Search for the cell housing the specified text and yield its (X, Y) center coordinate. 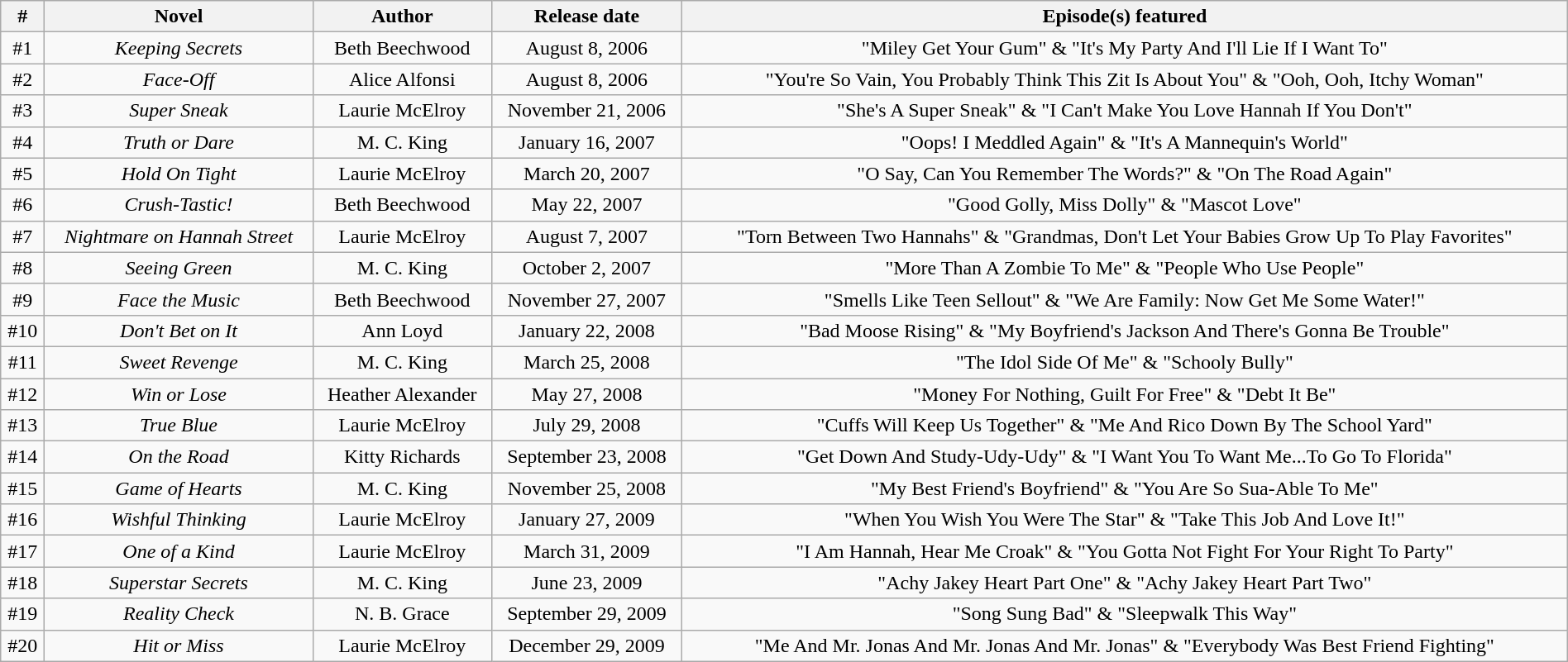
"Miley Get Your Gum" & "It's My Party And I'll Lie If I Want To" (1125, 48)
Face-Off (179, 79)
January 16, 2007 (586, 142)
Don't Bet on It (179, 331)
"Bad Moose Rising" & "My Boyfriend's Jackson And There's Gonna Be Trouble" (1125, 331)
#10 (23, 331)
#8 (23, 268)
#16 (23, 520)
# (23, 17)
June 23, 2009 (586, 583)
November 27, 2007 (586, 299)
"The Idol Side Of Me" & "Schooly Bully" (1125, 362)
March 25, 2008 (586, 362)
"She's A Super Sneak" & "I Can't Make You Love Hannah If You Don't" (1125, 111)
Sweet Revenge (179, 362)
Seeing Green (179, 268)
#6 (23, 205)
Superstar Secrets (179, 583)
Wishful Thinking (179, 520)
"Cuffs Will Keep Us Together" & "Me And Rico Down By The School Yard" (1125, 426)
"O Say, Can You Remember The Words?" & "On The Road Again" (1125, 174)
Release date (586, 17)
"When You Wish You Were The Star" & "Take This Job And Love It!" (1125, 520)
Crush-Tastic! (179, 205)
"I Am Hannah, Hear Me Croak" & "You Gotta Not Fight For Your Right To Party" (1125, 551)
N. B. Grace (402, 614)
Episode(s) featured (1125, 17)
Novel (179, 17)
October 2, 2007 (586, 268)
January 27, 2009 (586, 520)
Keeping Secrets (179, 48)
March 20, 2007 (586, 174)
August 7, 2007 (586, 236)
#13 (23, 426)
Face the Music (179, 299)
#19 (23, 614)
Hold On Tight (179, 174)
#15 (23, 488)
On the Road (179, 457)
#14 (23, 457)
January 22, 2008 (586, 331)
"Torn Between Two Hannahs" & "Grandmas, Don't Let Your Babies Grow Up To Play Favorites" (1125, 236)
Ann Loyd (402, 331)
#2 (23, 79)
Reality Check (179, 614)
#7 (23, 236)
#4 (23, 142)
"Song Sung Bad" & "Sleepwalk This Way" (1125, 614)
#17 (23, 551)
Super Sneak (179, 111)
Win or Lose (179, 394)
"My Best Friend's Boyfriend" & "You Are So Sua-Able To Me" (1125, 488)
November 25, 2008 (586, 488)
Author (402, 17)
Game of Hearts (179, 488)
#9 (23, 299)
#11 (23, 362)
May 27, 2008 (586, 394)
#20 (23, 645)
Kitty Richards (402, 457)
#12 (23, 394)
"Money For Nothing, Guilt For Free" & "Debt It Be" (1125, 394)
"Achy Jakey Heart Part One" & "Achy Jakey Heart Part Two" (1125, 583)
Hit or Miss (179, 645)
Heather Alexander (402, 394)
#5 (23, 174)
March 31, 2009 (586, 551)
True Blue (179, 426)
"You're So Vain, You Probably Think This Zit Is About You" & "Ooh, Ooh, Itchy Woman" (1125, 79)
Truth or Dare (179, 142)
"Smells Like Teen Sellout" & "We Are Family: Now Get Me Some Water!" (1125, 299)
#1 (23, 48)
"Good Golly, Miss Dolly" & "Mascot Love" (1125, 205)
September 29, 2009 (586, 614)
"Oops! I Meddled Again" & "It's A Mannequin's World" (1125, 142)
Alice Alfonsi (402, 79)
May 22, 2007 (586, 205)
One of a Kind (179, 551)
#3 (23, 111)
#18 (23, 583)
December 29, 2009 (586, 645)
Nightmare on Hannah Street (179, 236)
"Get Down And Study-Udy-Udy" & "I Want You To Want Me...To Go To Florida" (1125, 457)
"Me And Mr. Jonas And Mr. Jonas And Mr. Jonas" & "Everybody Was Best Friend Fighting" (1125, 645)
November 21, 2006 (586, 111)
September 23, 2008 (586, 457)
July 29, 2008 (586, 426)
"More Than A Zombie To Me" & "People Who Use People" (1125, 268)
